Identify which cell holds the provided text, then report its [X, Y] central coordinate. 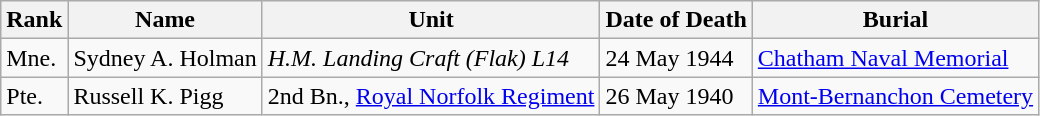
H.M. Landing Craft (Flak) L14 [431, 58]
Rank [34, 20]
Mne. [34, 58]
24 May 1944 [676, 58]
Date of Death [676, 20]
2nd Bn., Royal Norfolk Regiment [431, 96]
Unit [431, 20]
26 May 1940 [676, 96]
Russell K. Pigg [165, 96]
Chatham Naval Memorial [895, 58]
Sydney A. Holman [165, 58]
Name [165, 20]
Burial [895, 20]
Pte. [34, 96]
Mont-Bernanchon Cemetery [895, 96]
